Capture the cell that displays the provided text and extract its [X, Y] central coordinate. 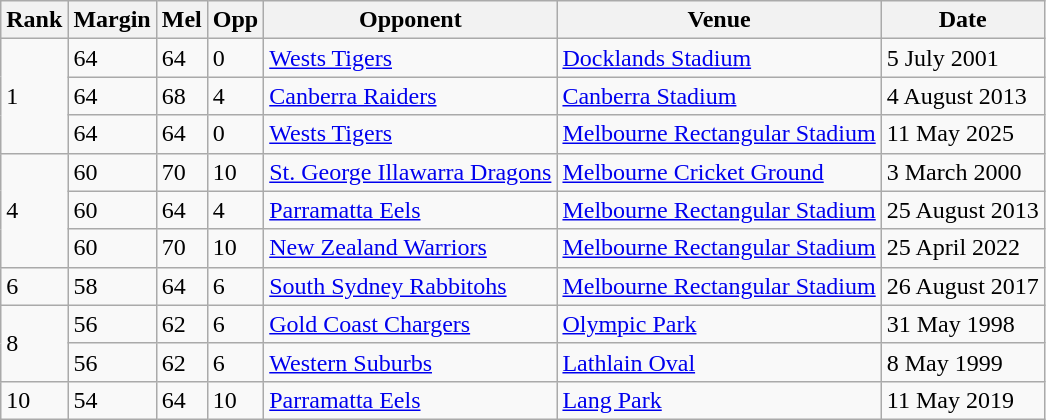
Canberra Stadium [719, 96]
South Sydney Rabbitohs [410, 286]
Margin [112, 20]
68 [182, 96]
3 March 2000 [962, 172]
4 August 2013 [962, 96]
Venue [719, 20]
Opp [235, 20]
Olympic Park [719, 324]
St. George Illawarra Dragons [410, 172]
Opponent [410, 20]
26 August 2017 [962, 286]
Mel [182, 20]
Date [962, 20]
54 [112, 400]
Docklands Stadium [719, 58]
8 [34, 343]
Canberra Raiders [410, 96]
Gold Coast Chargers [410, 324]
New Zealand Warriors [410, 248]
31 May 1998 [962, 324]
Rank [34, 20]
Melbourne Cricket Ground [719, 172]
11 May 2025 [962, 134]
5 July 2001 [962, 58]
25 August 2013 [962, 210]
Lathlain Oval [719, 362]
1 [34, 96]
58 [112, 286]
11 May 2019 [962, 400]
8 May 1999 [962, 362]
Lang Park [719, 400]
25 April 2022 [962, 248]
Western Suburbs [410, 362]
